For the text-containing cell, return its midpoint in (X, Y) coordinate format. 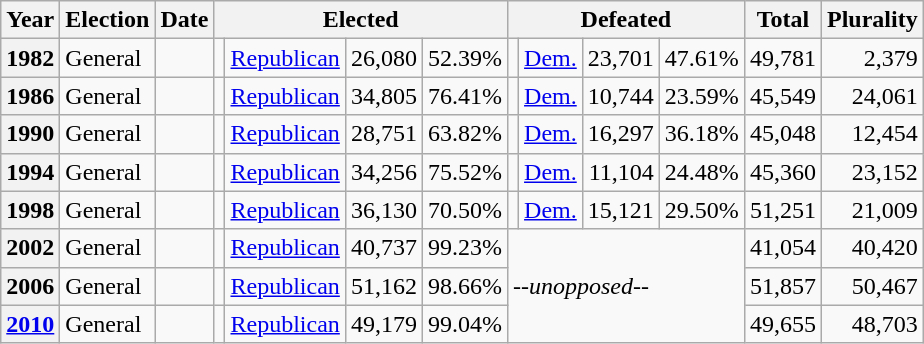
52.39% (464, 58)
12,454 (872, 134)
26,080 (384, 58)
34,805 (384, 96)
Elected (361, 20)
49,655 (782, 324)
Total (782, 20)
1990 (30, 134)
47.61% (702, 58)
1994 (30, 172)
45,549 (782, 96)
36,130 (384, 210)
23.59% (702, 96)
1998 (30, 210)
34,256 (384, 172)
2002 (30, 248)
24.48% (702, 172)
2,379 (872, 58)
--unopposed-- (626, 286)
2010 (30, 324)
51,857 (782, 286)
Defeated (626, 20)
Election (108, 20)
41,054 (782, 248)
98.66% (464, 286)
16,297 (620, 134)
63.82% (464, 134)
36.18% (702, 134)
48,703 (872, 324)
75.52% (464, 172)
Date (184, 20)
28,751 (384, 134)
1986 (30, 96)
21,009 (872, 210)
11,104 (620, 172)
99.23% (464, 248)
45,360 (782, 172)
99.04% (464, 324)
1982 (30, 58)
15,121 (620, 210)
51,251 (782, 210)
Plurality (872, 20)
40,737 (384, 248)
23,152 (872, 172)
24,061 (872, 96)
40,420 (872, 248)
23,701 (620, 58)
51,162 (384, 286)
70.50% (464, 210)
2006 (30, 286)
29.50% (702, 210)
49,179 (384, 324)
49,781 (782, 58)
10,744 (620, 96)
50,467 (872, 286)
76.41% (464, 96)
Year (30, 20)
45,048 (782, 134)
